Pinpoint the cell where the given text exists, returning its [x, y] midpoint coordinate. 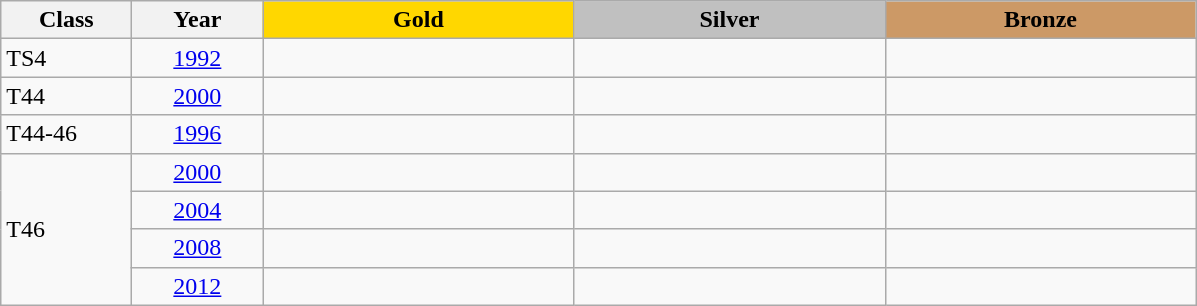
1992 [198, 58]
1996 [198, 134]
2004 [198, 210]
2012 [198, 286]
Silver [730, 20]
Year [198, 20]
Class [66, 20]
TS4 [66, 58]
T46 [66, 229]
Bronze [1040, 20]
T44-46 [66, 134]
2008 [198, 248]
T44 [66, 96]
Gold [418, 20]
